Pinpoint the cell where the given text exists, returning its [x, y] midpoint coordinate. 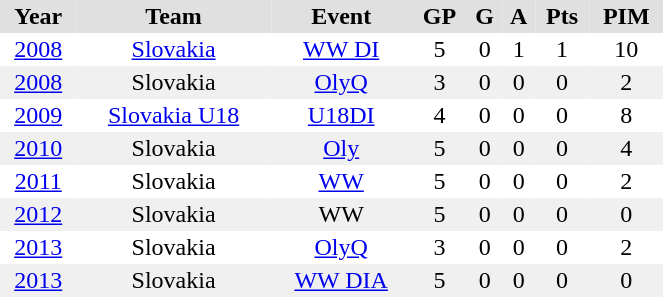
2009 [38, 116]
WW DIA [342, 280]
4 [440, 116]
G [484, 16]
Team [173, 16]
Slovakia U18 [173, 116]
2011 [38, 182]
A [518, 16]
Year [38, 16]
2012 [38, 214]
U18DI [342, 116]
Pts [562, 16]
WW DI [342, 50]
Event [342, 16]
2010 [38, 148]
GP [440, 16]
Oly [342, 148]
